Output the [X, Y] coordinate of the center of the cell containing the given text.  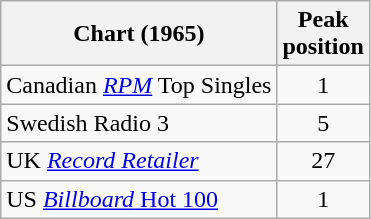
US Billboard Hot 100 [139, 199]
27 [323, 161]
UK Record Retailer [139, 161]
5 [323, 123]
Chart (1965) [139, 34]
Canadian RPM Top Singles [139, 85]
Swedish Radio 3 [139, 123]
Peakposition [323, 34]
